Detect which cell encompasses the target text, then output its [X, Y] center coordinate. 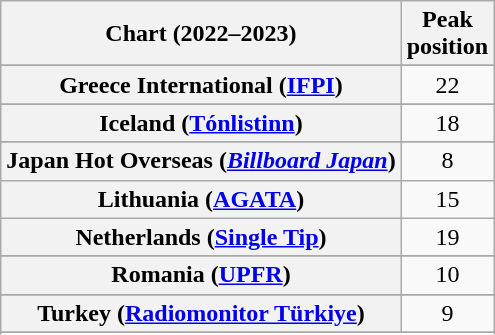
8 [447, 161]
15 [447, 199]
Iceland (Tónlistinn) [201, 123]
22 [447, 85]
19 [447, 237]
9 [447, 313]
Lithuania (AGATA) [201, 199]
Turkey (Radiomonitor Türkiye) [201, 313]
Greece International (IFPI) [201, 85]
Peakposition [447, 34]
Japan Hot Overseas (Billboard Japan) [201, 161]
Chart (2022–2023) [201, 34]
Netherlands (Single Tip) [201, 237]
10 [447, 275]
Romania (UPFR) [201, 275]
18 [447, 123]
